Provide the (X, Y) coordinate of the cell's center where the given text is located.  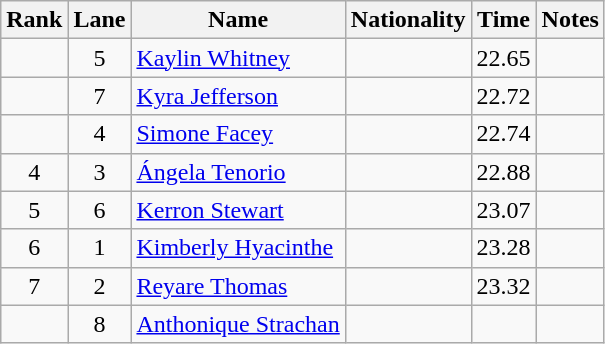
22.72 (504, 96)
Rank (34, 20)
Kerron Stewart (238, 210)
3 (100, 172)
Lane (100, 20)
Nationality (408, 20)
Ángela Tenorio (238, 172)
23.28 (504, 248)
Kyra Jefferson (238, 96)
23.32 (504, 286)
Anthonique Strachan (238, 324)
22.65 (504, 58)
Simone Facey (238, 134)
Time (504, 20)
23.07 (504, 210)
22.88 (504, 172)
Kimberly Hyacinthe (238, 248)
1 (100, 248)
8 (100, 324)
Name (238, 20)
Kaylin Whitney (238, 58)
22.74 (504, 134)
2 (100, 286)
Reyare Thomas (238, 286)
Notes (570, 20)
